Provide the (x, y) coordinate of the cell's center where the given text is located.  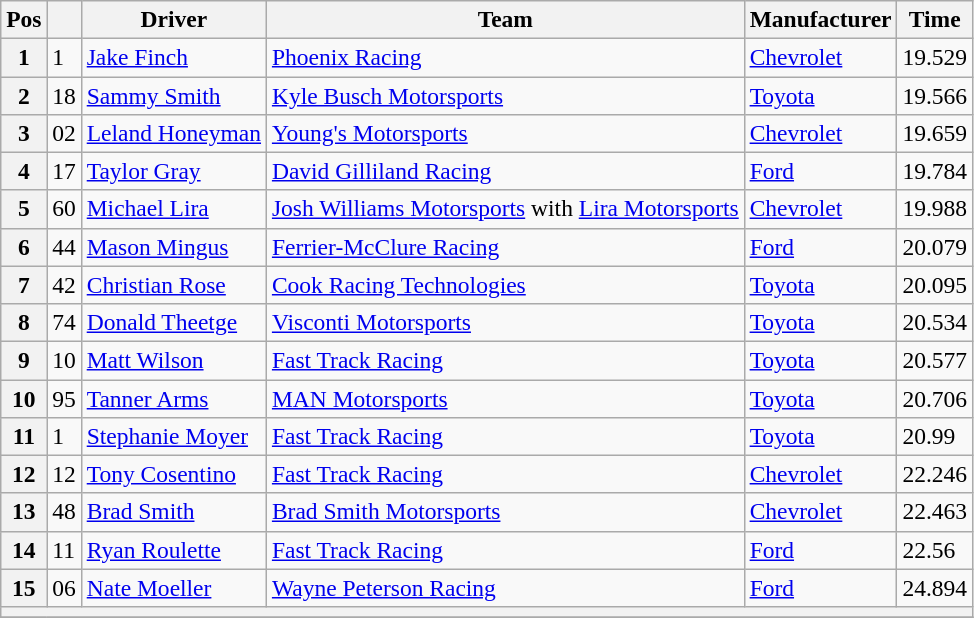
Donald Theetge (174, 322)
8 (24, 322)
Tony Cosentino (174, 474)
MAN Motorsports (505, 398)
Phoenix Racing (505, 57)
24.894 (935, 588)
20.706 (935, 398)
20.99 (935, 436)
48 (64, 512)
Michael Lira (174, 209)
7 (24, 285)
Josh Williams Motorsports with Lira Motorsports (505, 209)
Driver (174, 19)
44 (64, 247)
19.529 (935, 57)
95 (64, 398)
17 (64, 171)
Brad Smith Motorsports (505, 512)
74 (64, 322)
Young's Motorsports (505, 133)
Brad Smith (174, 512)
Matt Wilson (174, 360)
20.079 (935, 247)
13 (24, 512)
Jake Finch (174, 57)
02 (64, 133)
Mason Mingus (174, 247)
Tanner Arms (174, 398)
Team (505, 19)
Leland Honeyman (174, 133)
Sammy Smith (174, 95)
Visconti Motorsports (505, 322)
22.56 (935, 550)
19.659 (935, 133)
Ferrier-McClure Racing (505, 247)
22.463 (935, 512)
60 (64, 209)
06 (64, 588)
15 (24, 588)
3 (24, 133)
Wayne Peterson Racing (505, 588)
2 (24, 95)
6 (24, 247)
20.577 (935, 360)
Taylor Gray (174, 171)
20.095 (935, 285)
22.246 (935, 474)
Pos (24, 19)
David Gilliland Racing (505, 171)
19.566 (935, 95)
19.784 (935, 171)
Kyle Busch Motorsports (505, 95)
4 (24, 171)
42 (64, 285)
19.988 (935, 209)
Manufacturer (820, 19)
Christian Rose (174, 285)
Nate Moeller (174, 588)
14 (24, 550)
20.534 (935, 322)
9 (24, 360)
5 (24, 209)
Time (935, 19)
Ryan Roulette (174, 550)
18 (64, 95)
Stephanie Moyer (174, 436)
Cook Racing Technologies (505, 285)
